For the text-containing cell, return its midpoint in (X, Y) coordinate format. 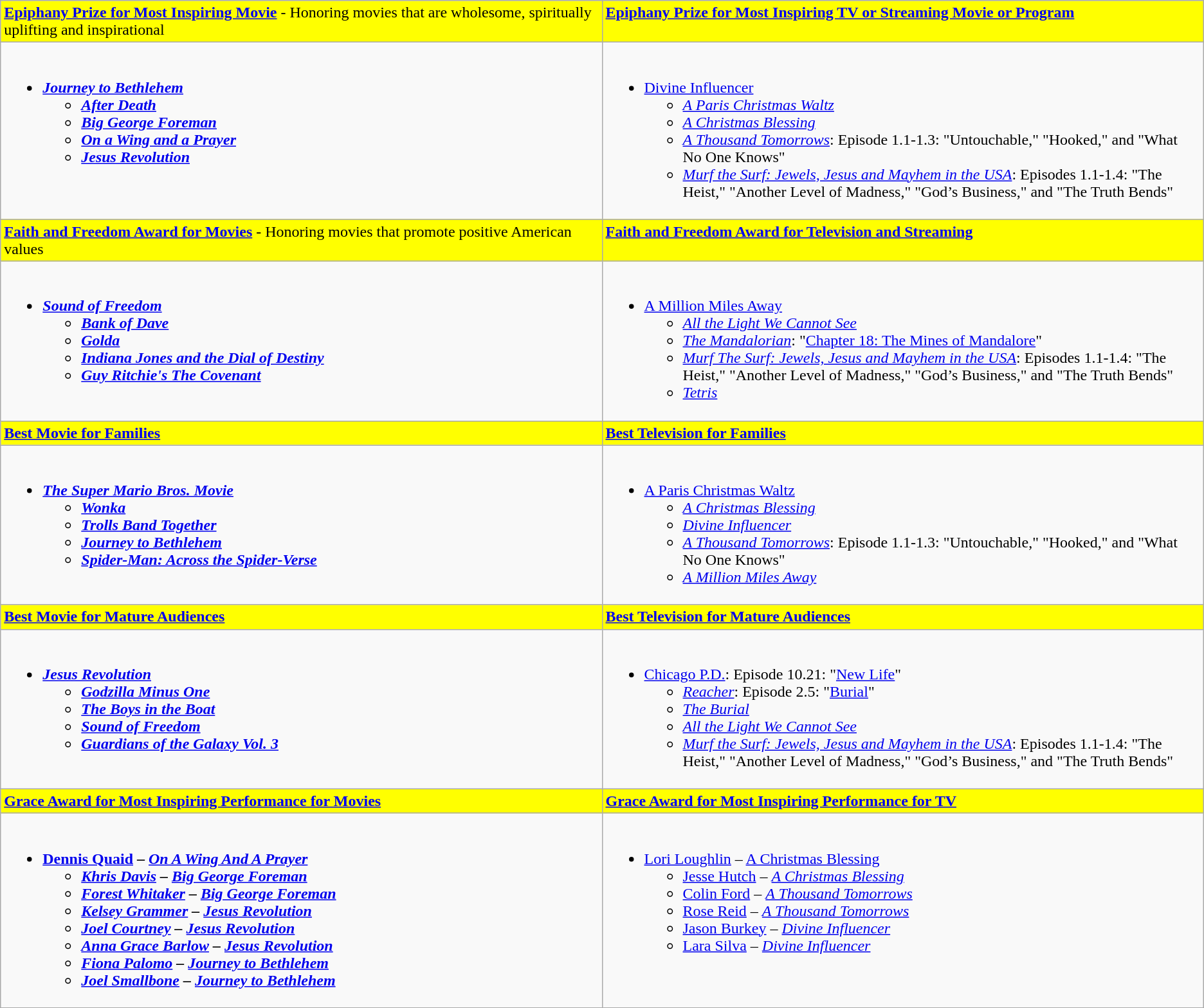
Epiphany Prize for Most Inspiring Movie - Honoring movies that are wholesome, spiritually uplifting and inspirational (301, 22)
Faith and Freedom Award for Television and Streaming (903, 241)
Journey to BethlehemAfter DeathBig George ForemanOn a Wing and a PrayerJesus Revolution (301, 131)
Jesus RevolutionGodzilla Minus OneThe Boys in the BoatSound of FreedomGuardians of the Galaxy Vol. 3 (301, 709)
Best Movie for Mature Audiences (301, 617)
Best Television for Mature Audiences (903, 617)
Best Movie for Families (301, 433)
Faith and Freedom Award for Movies - Honoring movies that promote positive American values (301, 241)
The Super Mario Bros. MovieWonkaTrolls Band TogetherJourney to BethlehemSpider-Man: Across the Spider-Verse (301, 525)
Grace Award for Most Inspiring Performance for TV (903, 801)
Grace Award for Most Inspiring Performance for Movies (301, 801)
Sound of FreedomBank of DaveGoldaIndiana Jones and the Dial of DestinyGuy Ritchie's The Covenant (301, 341)
Best Television for Families (903, 433)
Epiphany Prize for Most Inspiring TV or Streaming Movie or Program (903, 22)
